From the cell containing the given text, extract its center point as (X, Y) coordinate. 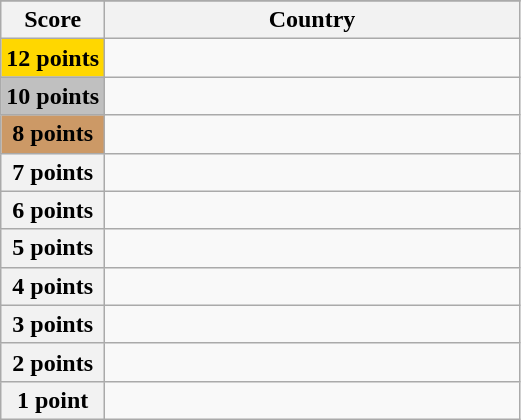
12 points (53, 58)
Score (53, 20)
7 points (53, 172)
10 points (53, 96)
5 points (53, 248)
Country (312, 20)
6 points (53, 210)
3 points (53, 324)
8 points (53, 134)
2 points (53, 362)
4 points (53, 286)
1 point (53, 400)
